Detect which cell encompasses the target text, then output its [X, Y] center coordinate. 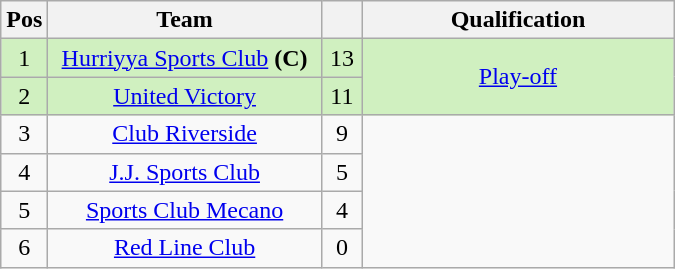
3 [24, 134]
6 [24, 248]
Hurriyya Sports Club (C) [185, 58]
9 [342, 134]
Sports Club Mecano [185, 210]
Qualification [518, 20]
13 [342, 58]
Play-off [518, 77]
Club Riverside [185, 134]
0 [342, 248]
United Victory [185, 96]
1 [24, 58]
11 [342, 96]
J.J. Sports Club [185, 172]
Red Line Club [185, 248]
Team [185, 20]
2 [24, 96]
Pos [24, 20]
